Pinpoint the cell where the given text exists, returning its (X, Y) midpoint coordinate. 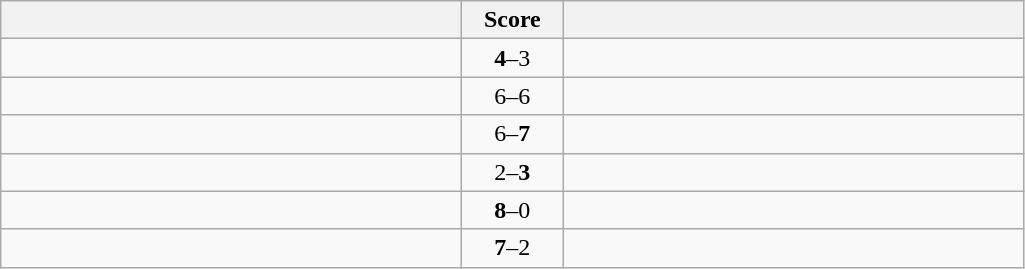
8–0 (512, 210)
Score (512, 20)
2–3 (512, 172)
4–3 (512, 58)
6–7 (512, 134)
7–2 (512, 248)
6–6 (512, 96)
